Detect which cell encompasses the target text, then output its (X, Y) center coordinate. 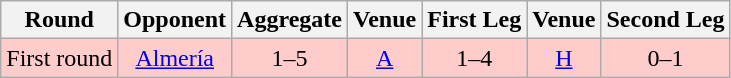
0–1 (666, 58)
1–4 (474, 58)
Opponent (175, 20)
Almería (175, 58)
A (385, 58)
First round (60, 58)
1–5 (290, 58)
H (564, 58)
First Leg (474, 20)
Second Leg (666, 20)
Round (60, 20)
Aggregate (290, 20)
